Identify which cell holds the provided text, then report its [x, y] central coordinate. 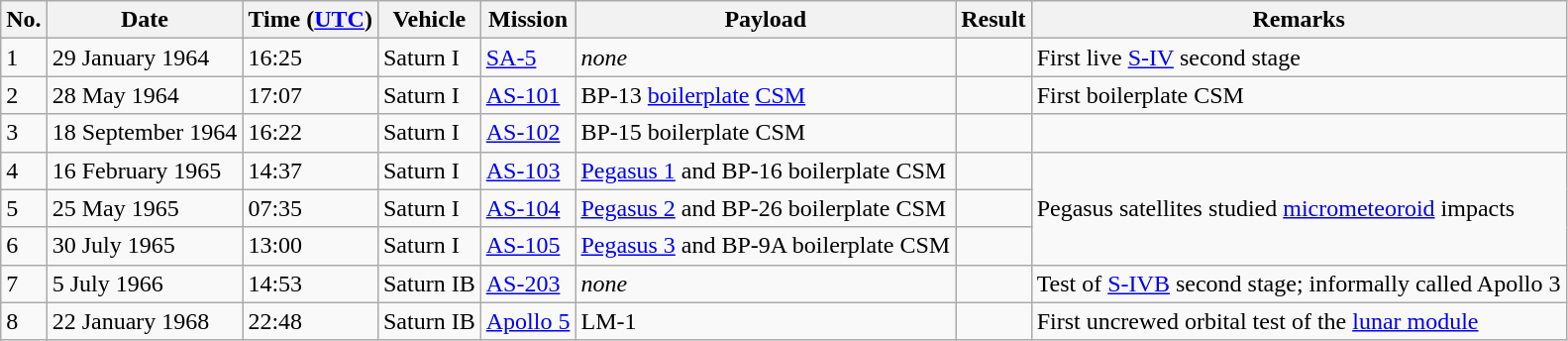
AS-203 [528, 284]
7 [24, 284]
5 July 1966 [145, 284]
Remarks [1299, 20]
No. [24, 20]
3 [24, 133]
6 [24, 246]
AS-104 [528, 208]
Apollo 5 [528, 321]
2 [24, 95]
22 January 1968 [145, 321]
14:37 [311, 170]
Result [993, 20]
4 [24, 170]
Vehicle [429, 20]
SA-5 [528, 57]
8 [24, 321]
Pegasus satellites studied micrometeoroid impacts [1299, 208]
AS-103 [528, 170]
30 July 1965 [145, 246]
AS-105 [528, 246]
AS-101 [528, 95]
28 May 1964 [145, 95]
First uncrewed orbital test of the lunar module [1299, 321]
18 September 1964 [145, 133]
1 [24, 57]
Date [145, 20]
17:07 [311, 95]
07:35 [311, 208]
Payload [766, 20]
14:53 [311, 284]
13:00 [311, 246]
First boilerplate CSM [1299, 95]
AS-102 [528, 133]
Pegasus 1 and BP-16 boilerplate CSM [766, 170]
22:48 [311, 321]
Mission [528, 20]
Pegasus 3 and BP-9A boilerplate CSM [766, 246]
Test of S-IVB second stage; informally called Apollo 3 [1299, 284]
First live S-IV second stage [1299, 57]
16:25 [311, 57]
5 [24, 208]
29 January 1964 [145, 57]
16:22 [311, 133]
Time (UTC) [311, 20]
Pegasus 2 and BP-26 boilerplate CSM [766, 208]
16 February 1965 [145, 170]
BP-13 boilerplate CSM [766, 95]
25 May 1965 [145, 208]
BP-15 boilerplate CSM [766, 133]
LM-1 [766, 321]
